Detect which cell encompasses the target text, then output its [X, Y] center coordinate. 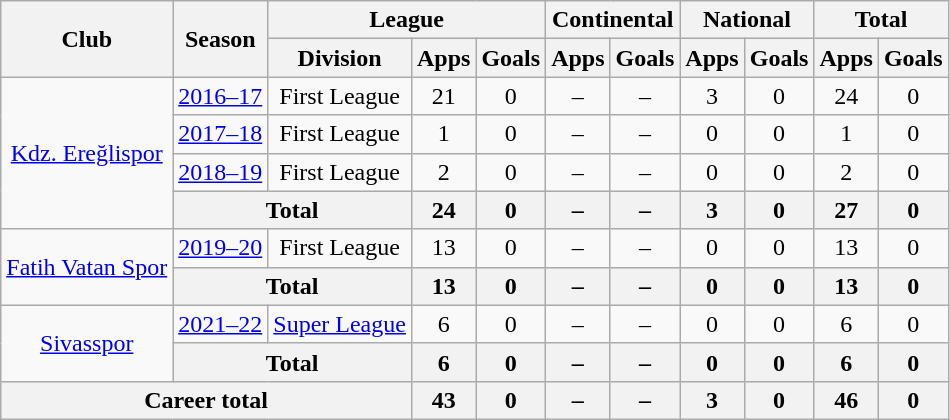
2019–20 [220, 248]
Sivasspor [87, 343]
Kdz. Ereğlispor [87, 153]
2018–19 [220, 172]
21 [443, 96]
League [407, 20]
Super League [340, 324]
2021–22 [220, 324]
Career total [206, 400]
Fatih Vatan Spor [87, 267]
Season [220, 39]
2016–17 [220, 96]
Club [87, 39]
46 [846, 400]
Division [340, 58]
National [747, 20]
43 [443, 400]
2017–18 [220, 134]
27 [846, 210]
Continental [613, 20]
